Return (X, Y) of the center of cell containing provided text 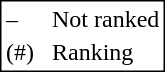
Not ranked (105, 19)
– (20, 19)
(#) (20, 53)
Ranking (105, 53)
